Return the [X, Y] coordinate for the center point of the cell that contains the specified text.  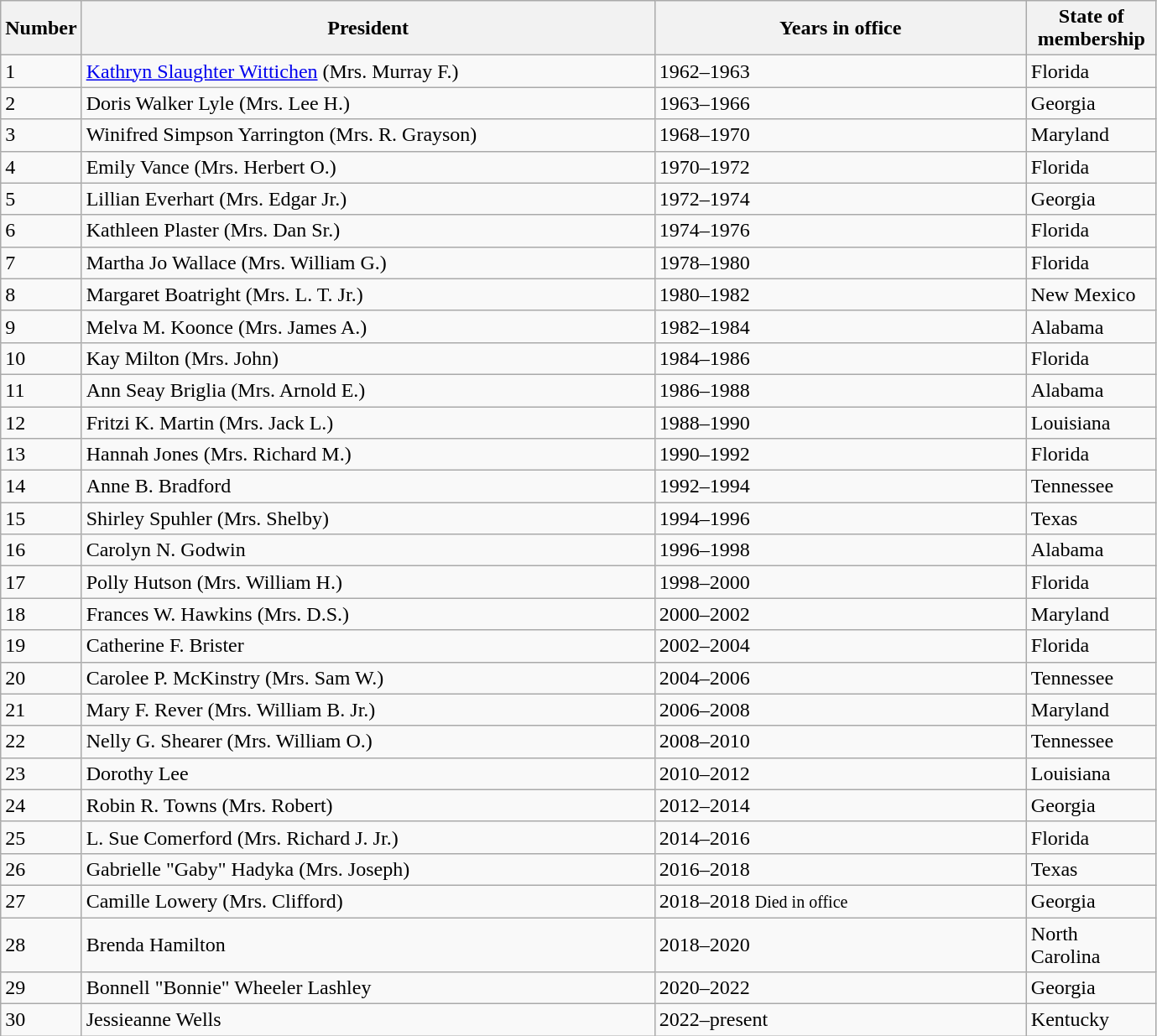
Bonnell "Bonnie" Wheeler Lashley [367, 988]
1970–1972 [841, 167]
26 [41, 869]
Anne B. Bradford [367, 487]
Ann Seay Briglia (Mrs. Arnold E.) [367, 390]
9 [41, 326]
7 [41, 263]
2012–2014 [841, 805]
23 [41, 773]
Polly Hutson (Mrs. William H.) [367, 582]
New Mexico [1091, 294]
1984–1986 [841, 358]
1998–2000 [841, 582]
1980–1982 [841, 294]
10 [41, 358]
State of membership [1091, 29]
President [367, 29]
12 [41, 422]
Mary F. Rever (Mrs. William B. Jr.) [367, 710]
Kay Milton (Mrs. John) [367, 358]
21 [41, 710]
Emily Vance (Mrs. Herbert O.) [367, 167]
L. Sue Comerford (Mrs. Richard J. Jr.) [367, 837]
16 [41, 550]
2002–2004 [841, 646]
North Carolina [1091, 945]
Kathleen Plaster (Mrs. Dan Sr.) [367, 231]
5 [41, 199]
Frances W. Hawkins (Mrs. D.S.) [367, 614]
1982–1984 [841, 326]
1978–1980 [841, 263]
2018–2018 Died in office [841, 901]
2014–2016 [841, 837]
8 [41, 294]
24 [41, 805]
2020–2022 [841, 988]
13 [41, 455]
1 [41, 71]
18 [41, 614]
4 [41, 167]
2 [41, 103]
1972–1974 [841, 199]
Robin R. Towns (Mrs. Robert) [367, 805]
Gabrielle "Gaby" Hadyka (Mrs. Joseph) [367, 869]
1992–1994 [841, 487]
Nelly G. Shearer (Mrs. William O.) [367, 742]
1986–1988 [841, 390]
2018–2020 [841, 945]
28 [41, 945]
1988–1990 [841, 422]
Lillian Everhart (Mrs. Edgar Jr.) [367, 199]
1963–1966 [841, 103]
Doris Walker Lyle (Mrs. Lee H.) [367, 103]
20 [41, 678]
1974–1976 [841, 231]
27 [41, 901]
Martha Jo Wallace (Mrs. William G.) [367, 263]
2000–2002 [841, 614]
3 [41, 135]
2022–present [841, 1020]
Kentucky [1091, 1020]
Hannah Jones (Mrs. Richard M.) [367, 455]
Melva M. Koonce (Mrs. James A.) [367, 326]
Carolee P. McKinstry (Mrs. Sam W.) [367, 678]
Number [41, 29]
Winifred Simpson Yarrington (Mrs. R. Grayson) [367, 135]
Margaret Boatright (Mrs. L. T. Jr.) [367, 294]
6 [41, 231]
1994–1996 [841, 518]
Catherine F. Brister [367, 646]
Fritzi K. Martin (Mrs. Jack L.) [367, 422]
Years in office [841, 29]
1962–1963 [841, 71]
Shirley Spuhler (Mrs. Shelby) [367, 518]
11 [41, 390]
2008–2010 [841, 742]
Carolyn N. Godwin [367, 550]
Kathryn Slaughter Wittichen (Mrs. Murray F.) [367, 71]
Brenda Hamilton [367, 945]
Dorothy Lee [367, 773]
Jessieanne Wells [367, 1020]
2004–2006 [841, 678]
15 [41, 518]
14 [41, 487]
2016–2018 [841, 869]
17 [41, 582]
30 [41, 1020]
1996–1998 [841, 550]
Camille Lowery (Mrs. Clifford) [367, 901]
2006–2008 [841, 710]
2010–2012 [841, 773]
1968–1970 [841, 135]
29 [41, 988]
25 [41, 837]
22 [41, 742]
19 [41, 646]
1990–1992 [841, 455]
